Output the (X, Y) coordinate of the center of the cell containing the given text.  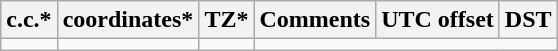
coordinates* (128, 20)
TZ* (226, 20)
DST (528, 20)
UTC offset (438, 20)
Comments (315, 20)
c.c.* (29, 20)
